Pinpoint the cell where the given text exists, returning its (x, y) midpoint coordinate. 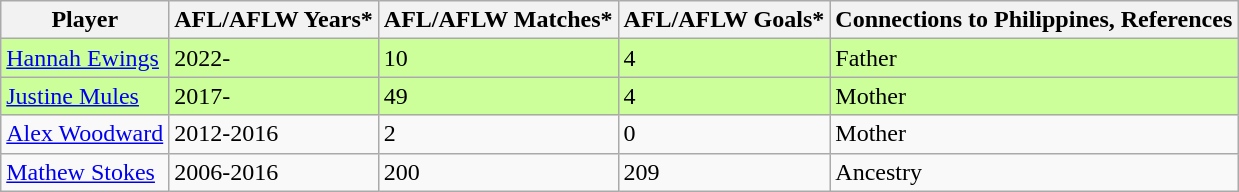
2 (498, 134)
Alex Woodward (85, 134)
Mathew Stokes (85, 172)
AFL/AFLW Matches* (498, 20)
Justine Mules (85, 96)
200 (498, 172)
2006-2016 (274, 172)
2017- (274, 96)
209 (724, 172)
Father (1034, 58)
49 (498, 96)
AFL/AFLW Goals* (724, 20)
Connections to Philippines, References (1034, 20)
Hannah Ewings (85, 58)
Player (85, 20)
10 (498, 58)
0 (724, 134)
Ancestry (1034, 172)
2012-2016 (274, 134)
AFL/AFLW Years* (274, 20)
2022- (274, 58)
